Return (x, y) of the center of cell containing provided text 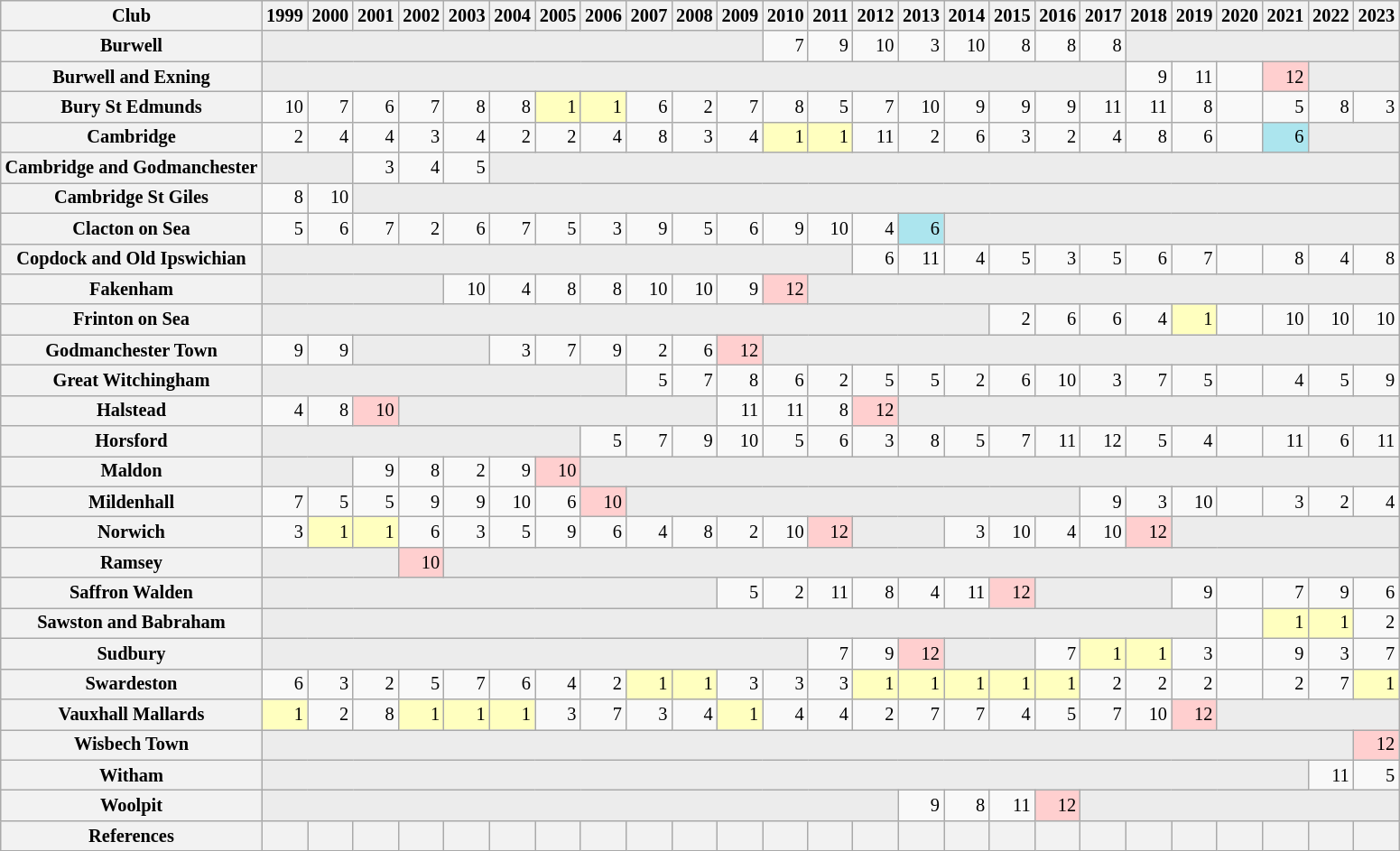
2004 (512, 15)
References (132, 836)
Cambridge (132, 137)
Great Witchingham (132, 380)
2016 (1058, 15)
1999 (284, 15)
2018 (1148, 15)
2014 (967, 15)
Maldon (132, 471)
Cambridge and Godmanchester (132, 168)
2023 (1377, 15)
2002 (422, 15)
Mildenhall (132, 502)
Club (132, 15)
Burwell (132, 46)
2012 (876, 15)
Sudbury (132, 653)
Godmanchester Town (132, 350)
Vauxhall Mallards (132, 714)
Norwich (132, 532)
Swardeston (132, 684)
Burwell and Exning (132, 77)
2011 (830, 15)
2003 (467, 15)
Halstead (132, 411)
Clacton on Sea (132, 228)
2009 (740, 15)
2007 (649, 15)
2001 (375, 15)
2017 (1103, 15)
Frinton on Sea (132, 319)
Fakenham (132, 289)
Witham (132, 775)
2022 (1330, 15)
2015 (1012, 15)
2010 (785, 15)
2020 (1239, 15)
Copdock and Old Ipswichian (132, 259)
2000 (330, 15)
2005 (558, 15)
Wisbech Town (132, 745)
Bury St Edmunds (132, 106)
2021 (1285, 15)
Ramsey (132, 562)
2008 (694, 15)
Sawston and Babraham (132, 623)
2013 (921, 15)
Cambridge St Giles (132, 198)
Horsford (132, 441)
2006 (603, 15)
2019 (1194, 15)
Woolpit (132, 805)
Saffron Walden (132, 593)
